Search for the cell housing the specified text and yield its (X, Y) center coordinate. 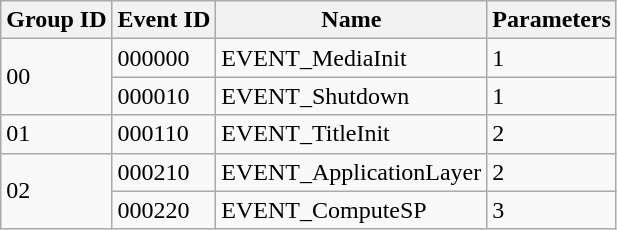
000210 (164, 172)
3 (552, 210)
Event ID (164, 20)
Group ID (56, 20)
Name (352, 20)
EVENT_MediaInit (352, 58)
EVENT_ApplicationLayer (352, 172)
EVENT_ComputeSP (352, 210)
EVENT_TitleInit (352, 134)
000010 (164, 96)
01 (56, 134)
00 (56, 77)
000220 (164, 210)
Parameters (552, 20)
02 (56, 191)
000000 (164, 58)
EVENT_Shutdown (352, 96)
000110 (164, 134)
